Output the [X, Y] coordinate of the center of the cell containing the given text.  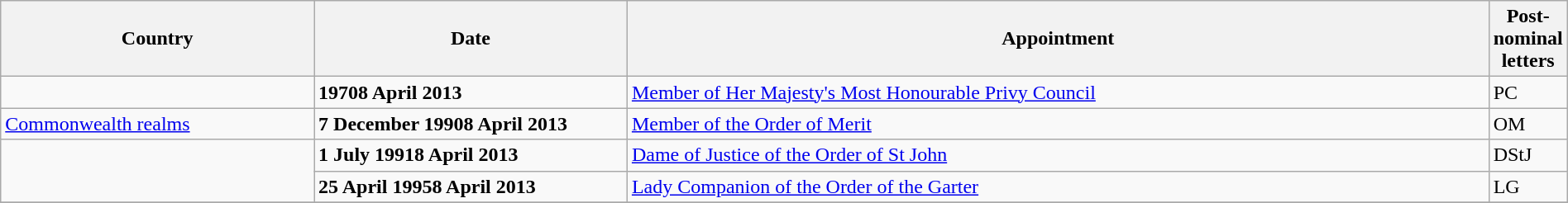
Post-nominal letters [1528, 39]
25 April 19958 April 2013 [471, 186]
Member of Her Majesty's Most Honourable Privy Council [1058, 92]
Member of the Order of Merit [1058, 124]
7 December 19908 April 2013 [471, 124]
1 July 19918 April 2013 [471, 155]
Commonwealth realms [157, 124]
PC [1528, 92]
19708 April 2013 [471, 92]
LG [1528, 186]
Appointment [1058, 39]
Country [157, 39]
Dame of Justice of the Order of St John [1058, 155]
DStJ [1528, 155]
OM [1528, 124]
Lady Companion of the Order of the Garter [1058, 186]
Date [471, 39]
